From the cell containing the given text, extract its center point as (x, y) coordinate. 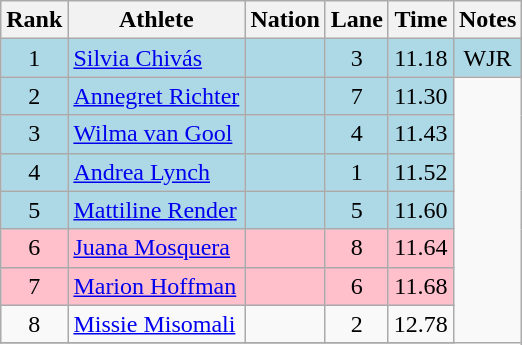
12.78 (420, 324)
Time (420, 20)
11.43 (420, 134)
11.18 (420, 58)
Nation (285, 20)
11.30 (420, 96)
Lane (356, 20)
Athlete (156, 20)
Notes (487, 20)
Wilma van Gool (156, 134)
11.52 (420, 172)
WJR (487, 58)
11.68 (420, 286)
Marion Hoffman (156, 286)
Rank (34, 20)
11.64 (420, 248)
Mattiline Render (156, 210)
Andrea Lynch (156, 172)
Juana Mosquera (156, 248)
Annegret Richter (156, 96)
Missie Misomali (156, 324)
Silvia Chivás (156, 58)
11.60 (420, 210)
